For the text-containing cell, return its midpoint in [x, y] coordinate format. 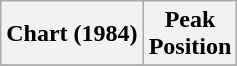
PeakPosition [190, 34]
Chart (1984) [72, 34]
